For the text-containing cell, return its midpoint in (x, y) coordinate format. 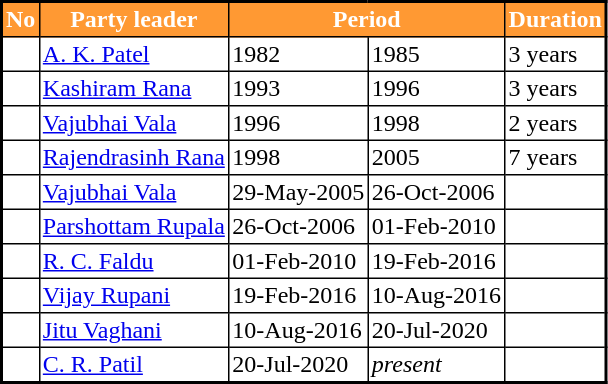
1993 (298, 88)
Rajendrasinh Rana (134, 157)
Parshottam Rupala (134, 226)
Kashiram Rana (134, 88)
7 years (556, 157)
29-May-2005 (298, 192)
present (436, 364)
Duration (556, 20)
1985 (436, 54)
R. C. Faldu (134, 261)
C. R. Patil (134, 364)
1982 (298, 54)
2005 (436, 157)
No (21, 20)
Period (367, 20)
Party leader (134, 20)
A. K. Patel (134, 54)
2 years (556, 123)
Vijay Rupani (134, 295)
Jitu Vaghani (134, 330)
